From the cell containing the given text, extract its center point as [x, y] coordinate. 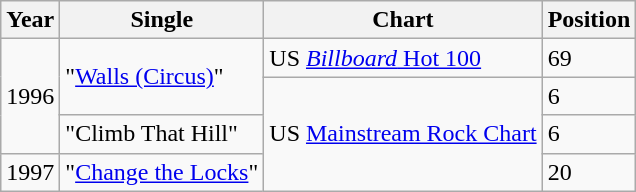
"Change the Locks" [162, 172]
"Walls (Circus)" [162, 77]
1996 [30, 96]
Single [162, 20]
US Mainstream Rock Chart [403, 134]
1997 [30, 172]
Chart [403, 20]
Year [30, 20]
"Climb That Hill" [162, 134]
69 [589, 58]
20 [589, 172]
Position [589, 20]
US Billboard Hot 100 [403, 58]
